For the text-containing cell, return its midpoint in (X, Y) coordinate format. 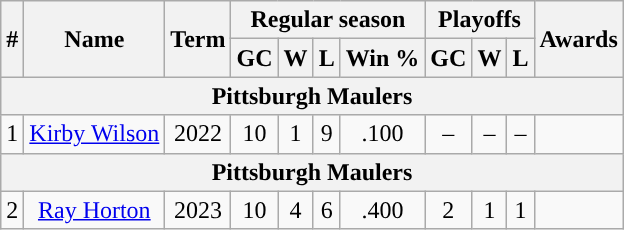
4 (296, 210)
Name (94, 39)
2022 (198, 134)
Win % (382, 58)
Ray Horton (94, 210)
Kirby Wilson (94, 134)
Regular season (328, 20)
6 (326, 210)
# (12, 39)
.400 (382, 210)
Term (198, 39)
9 (326, 134)
Playoffs (480, 20)
2023 (198, 210)
.100 (382, 134)
Awards (578, 39)
